Find where the given text appears and provide that cell's center as [x, y] coordinate. 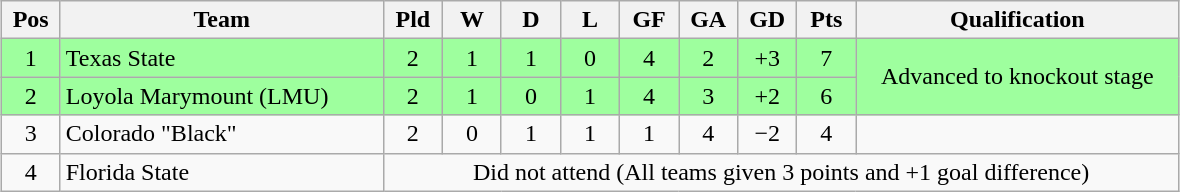
Loyola Marymount (LMU) [222, 96]
Team [222, 20]
+3 [768, 58]
D [530, 20]
GA [708, 20]
−2 [768, 134]
W [472, 20]
7 [826, 58]
Pts [826, 20]
6 [826, 96]
L [590, 20]
Advanced to knockout stage [1018, 77]
GD [768, 20]
Florida State [222, 172]
Texas State [222, 58]
+2 [768, 96]
GF [650, 20]
Pld [412, 20]
Qualification [1018, 20]
Pos [30, 20]
Did not attend (All teams given 3 points and +1 goal difference) [781, 172]
Colorado "Black" [222, 134]
